Identify which cell holds the provided text, then report its [X, Y] central coordinate. 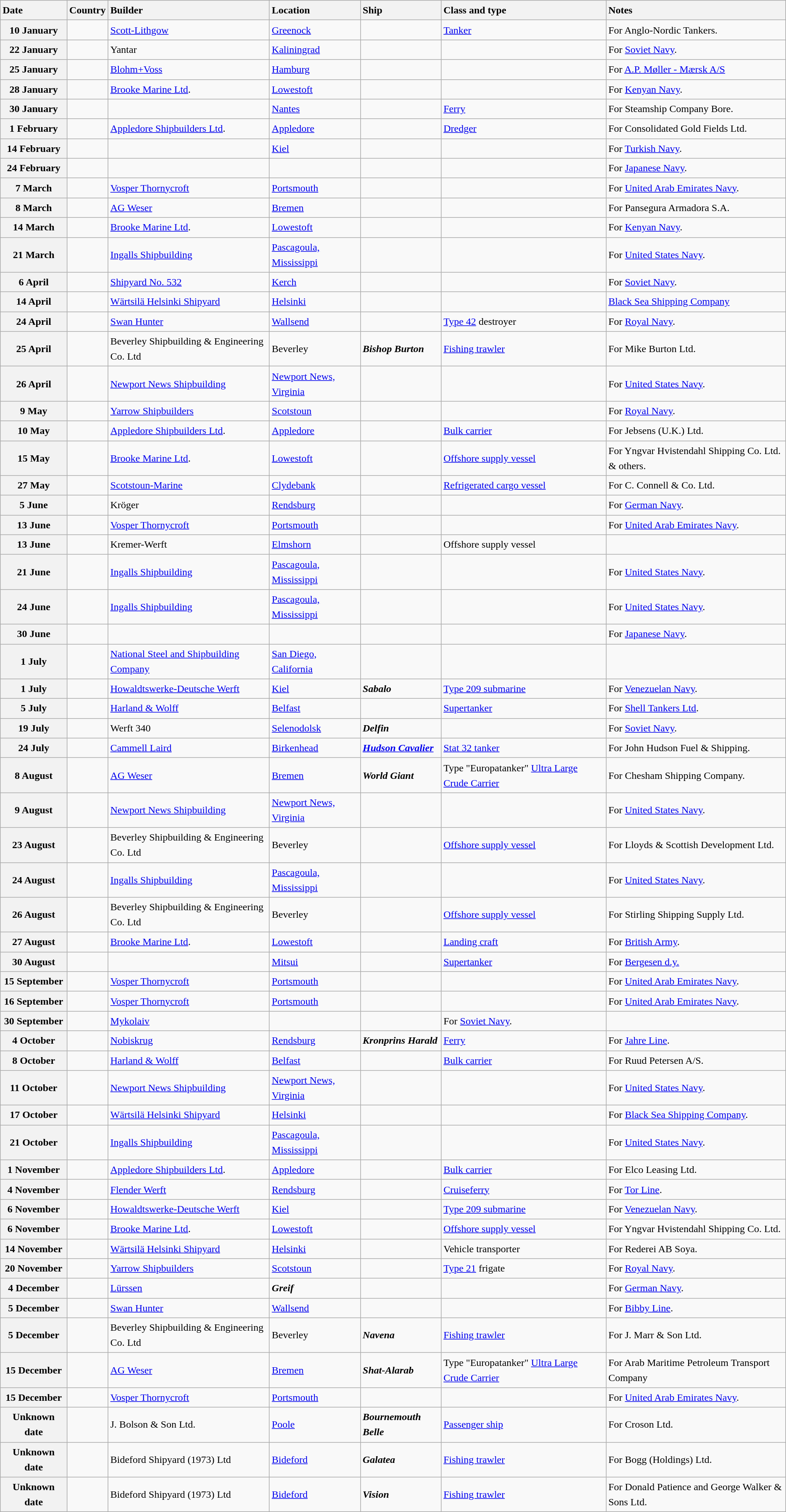
5 June [34, 505]
30 August [34, 962]
For Jebsens (U.K.) Ltd. [696, 431]
15 May [34, 458]
Passenger ship [524, 1424]
For Mike Burton Ltd. [696, 349]
For Pansegura Armadora S.A. [696, 207]
Vision [401, 1495]
Galatea [401, 1460]
20 November [34, 1268]
Birkenhead [315, 748]
30 June [34, 634]
Nobiskrug [189, 1041]
8 October [34, 1061]
Delfin [401, 729]
For Anglo-Nordic Tankers. [696, 30]
Black Sea Shipping Company [696, 302]
Refrigerated cargo vessel [524, 485]
Cruiseferry [524, 1189]
Greif [315, 1288]
World Giant [401, 776]
Notes [696, 10]
Selenodolsk [315, 729]
National Steel and Shipbuilding Company [189, 661]
Type 21 frigate [524, 1268]
6 April [34, 282]
Dredger [524, 128]
Nantes [315, 109]
For Consolidated Gold Fields Ltd. [696, 128]
1 November [34, 1170]
14 November [34, 1249]
26 August [34, 915]
Date [34, 10]
Mykolaiv [189, 1021]
For Tor Line. [696, 1189]
9 May [34, 411]
San Diego, California [315, 661]
8 March [34, 207]
27 August [34, 942]
11 October [34, 1088]
5 July [34, 708]
Location [315, 10]
Kaliningrad [315, 50]
For J. Marr & Son Ltd. [696, 1335]
Hudson Cavalier [401, 748]
21 June [34, 572]
For Black Sea Shipping Company. [696, 1115]
For Turkish Navy. [696, 149]
Bournemouth Belle [401, 1424]
1 February [34, 128]
14 March [34, 227]
Clydebank [315, 485]
For C. Connell & Co. Ltd. [696, 485]
Scotstoun-Marine [189, 485]
For A.P. Møller - Mærsk A/S [696, 70]
14 April [34, 302]
For Jahre Line. [696, 1041]
For Elco Leasing Ltd. [696, 1170]
Kremer-Werft [189, 545]
Greenock [315, 30]
21 March [34, 255]
Builder [189, 10]
Poole [315, 1424]
25 January [34, 70]
16 September [34, 1001]
For Chesham Shipping Company. [696, 776]
Vehicle transporter [524, 1249]
Hamburg [315, 70]
25 April [34, 349]
Kronprins Harald [401, 1041]
For Shell Tankers Ltd. [696, 708]
For Yngvar Hvistendahl Shipping Co. Ltd. & others. [696, 458]
24 April [34, 321]
For Stirling Shipping Supply Ltd. [696, 915]
For Donald Patience and George Walker & Sons Ltd. [696, 1495]
10 May [34, 431]
Elmshorn [315, 545]
30 September [34, 1021]
For John Hudson Fuel & Shipping. [696, 748]
23 August [34, 845]
For Lloyds & Scottish Development Ltd. [696, 845]
Sabalo [401, 689]
Shipyard No. 532 [189, 282]
Country [88, 10]
Mitsui [315, 962]
8 August [34, 776]
28 January [34, 89]
Yantar [189, 50]
Flender Werft [189, 1189]
4 November [34, 1189]
4 October [34, 1041]
Type 42 destroyer [524, 321]
Ship [401, 10]
Werft 340 [189, 729]
9 August [34, 810]
Lürssen [189, 1288]
Cammell Laird [189, 748]
Landing craft [524, 942]
17 October [34, 1115]
For Croson Ltd. [696, 1424]
For Yngvar Hvistendahl Shipping Co. Ltd. [696, 1229]
For Bogg (Holdings) Ltd. [696, 1460]
Kröger [189, 505]
For British Army. [696, 942]
For Rederei AB Soya. [696, 1249]
24 August [34, 880]
Shat-Alarab [401, 1370]
19 July [34, 729]
Navena [401, 1335]
For Arab Maritime Petroleum Transport Company [696, 1370]
Kerch [315, 282]
27 May [34, 485]
Stat 32 tanker [524, 748]
For Ruud Petersen A/S. [696, 1061]
22 January [34, 50]
7 March [34, 188]
24 February [34, 168]
10 January [34, 30]
26 April [34, 384]
J. Bolson & Son Ltd. [189, 1424]
4 December [34, 1288]
Class and type [524, 10]
Bishop Burton [401, 349]
14 February [34, 149]
For Bibby Line. [696, 1308]
For Steamship Company Bore. [696, 109]
Scott-Lithgow [189, 30]
30 January [34, 109]
24 July [34, 748]
Blohm+Voss [189, 70]
21 October [34, 1142]
For Bergesen d.y. [696, 962]
15 September [34, 981]
Tanker [524, 30]
24 June [34, 607]
